Search for the cell housing the specified text and yield its [X, Y] center coordinate. 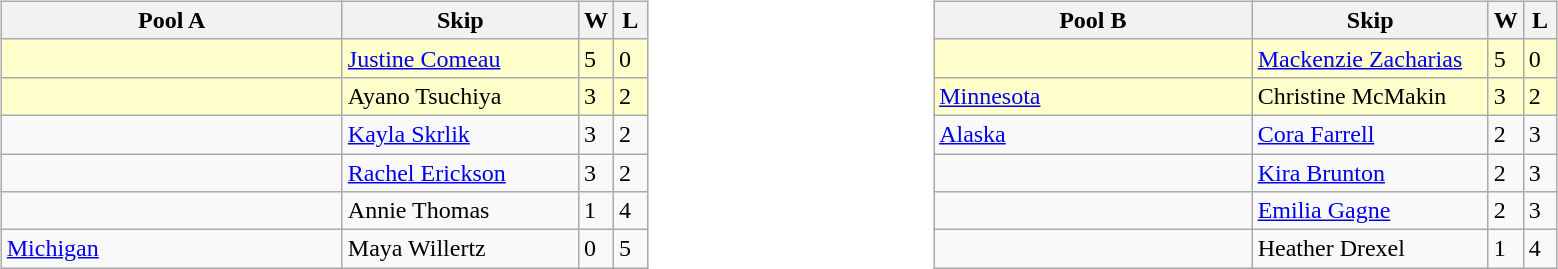
Maya Willertz [460, 249]
Emilia Gagne [1370, 211]
Alaska [1094, 134]
Annie Thomas [460, 211]
Ayano Tsuchiya [460, 96]
Pool B [1094, 20]
Heather Drexel [1370, 249]
Minnesota [1094, 96]
Kira Brunton [1370, 173]
Mackenzie Zacharias [1370, 58]
Rachel Erickson [460, 173]
Kayla Skrlik [460, 134]
Justine Comeau [460, 58]
Michigan [172, 249]
Pool A [172, 20]
Christine McMakin [1370, 96]
Cora Farrell [1370, 134]
